Output the (x, y) coordinate of the center of the cell containing the given text.  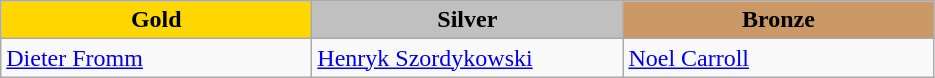
Dieter Fromm (156, 58)
Gold (156, 20)
Bronze (778, 20)
Henryk Szordykowski (468, 58)
Noel Carroll (778, 58)
Silver (468, 20)
